Extract the [x, y] coordinate from the center of the cell holding the provided text.  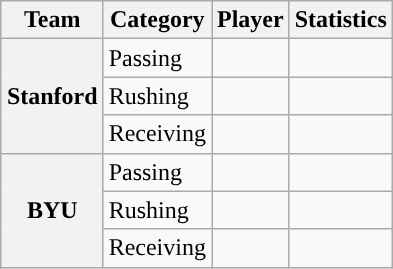
Player [251, 20]
Team [52, 20]
Statistics [340, 20]
Category [157, 20]
BYU [52, 210]
Stanford [52, 96]
